Scan for the cell matching the given text and deliver its (x, y) coordinate at center. 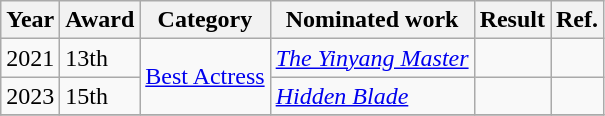
The Yinyang Master (372, 58)
13th (100, 58)
15th (100, 96)
Result (512, 20)
2021 (30, 58)
Ref. (576, 20)
Nominated work (372, 20)
Best Actress (205, 77)
2023 (30, 96)
Hidden Blade (372, 96)
Category (205, 20)
Year (30, 20)
Award (100, 20)
